Scan for the cell matching the given text and deliver its [X, Y] coordinate at center. 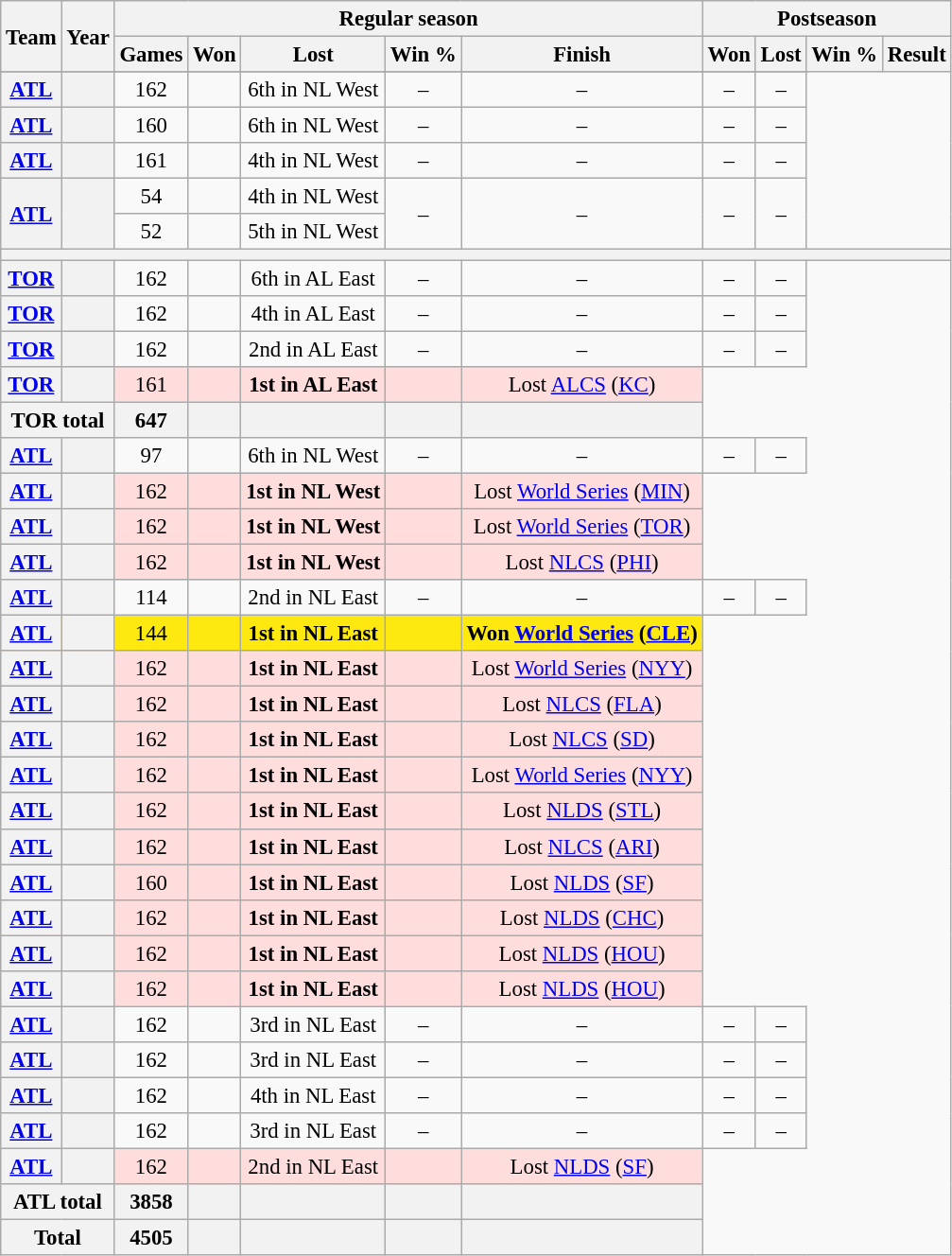
Lost World Series (TOR) [582, 527]
Games [151, 55]
Year [88, 36]
Lost NLDS (STL) [582, 811]
5th in NL West [314, 232]
TOR total [58, 420]
Lost World Series (MIN) [582, 491]
Lost NLDS (CHC) [582, 917]
Regular season [408, 19]
Team [31, 36]
Lost NLCS (PHI) [582, 562]
Finish [582, 55]
Lost ALCS (KC) [582, 384]
1st in AL East [314, 384]
97 [151, 456]
ATL total [58, 1202]
Lost NLCS (ARI) [582, 846]
Total [58, 1238]
647 [151, 420]
114 [151, 598]
Won World Series (CLE) [582, 634]
Lost NLCS (FLA) [582, 705]
2nd in AL East [314, 349]
3858 [151, 1202]
54 [151, 197]
52 [151, 232]
4505 [151, 1238]
144 [151, 634]
Postseason [826, 19]
4th in NL East [314, 1095]
4th in AL East [314, 313]
Result [917, 55]
6th in AL East [314, 278]
Lost NLCS (SD) [582, 740]
